Locate the cell with the specified text and output its [X, Y] center coordinate. 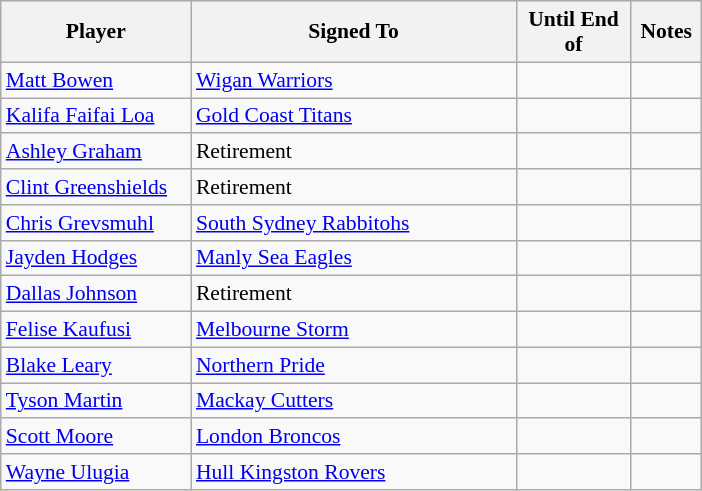
Matt Bowen [96, 80]
Felise Kaufusi [96, 330]
Manly Sea Eagles [354, 258]
Player [96, 32]
Clint Greenshields [96, 187]
Jayden Hodges [96, 258]
Northern Pride [354, 365]
Mackay Cutters [354, 401]
Melbourne Storm [354, 330]
Hull Kingston Rovers [354, 472]
Scott Moore [96, 437]
Kalifa Faifai Loa [96, 116]
Wayne Ulugia [96, 472]
Wigan Warriors [354, 80]
Chris Grevsmuhl [96, 223]
Tyson Martin [96, 401]
Gold Coast Titans [354, 116]
London Broncos [354, 437]
Notes [666, 32]
Blake Leary [96, 365]
Dallas Johnson [96, 294]
Ashley Graham [96, 152]
Until End of [574, 32]
Signed To [354, 32]
South Sydney Rabbitohs [354, 223]
